Capture the cell that displays the provided text and extract its [X, Y] central coordinate. 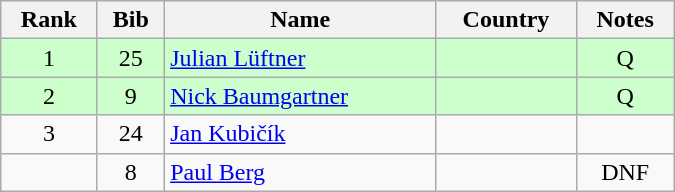
8 [131, 172]
Nick Baumgartner [300, 96]
Notes [625, 20]
Paul Berg [300, 172]
9 [131, 96]
Bib [131, 20]
DNF [625, 172]
Jan Kubičík [300, 134]
1 [49, 58]
Julian Lüftner [300, 58]
2 [49, 96]
25 [131, 58]
Rank [49, 20]
3 [49, 134]
24 [131, 134]
Name [300, 20]
Country [506, 20]
